Extract the [X, Y] coordinate from the center of the cell holding the provided text.  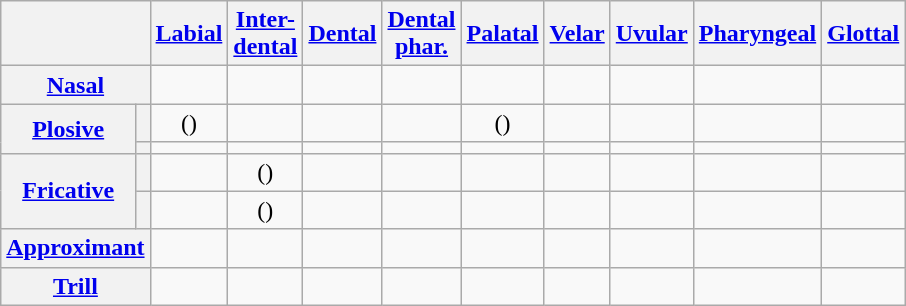
Glottal [864, 34]
Dentalphar. [422, 34]
Pharyngeal [757, 34]
Fricative [68, 191]
Uvular [652, 34]
Nasal [76, 85]
Inter-dental [266, 34]
Palatal [502, 34]
Plosive [68, 128]
Labial [189, 34]
Velar [577, 34]
Trill [76, 286]
Approximant [76, 248]
Dental [342, 34]
